Return the (x, y) coordinate for the center point of the cell that contains the specified text.  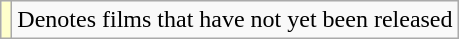
Denotes films that have not yet been released (235, 20)
